Identify which cell holds the provided text, then report its (x, y) central coordinate. 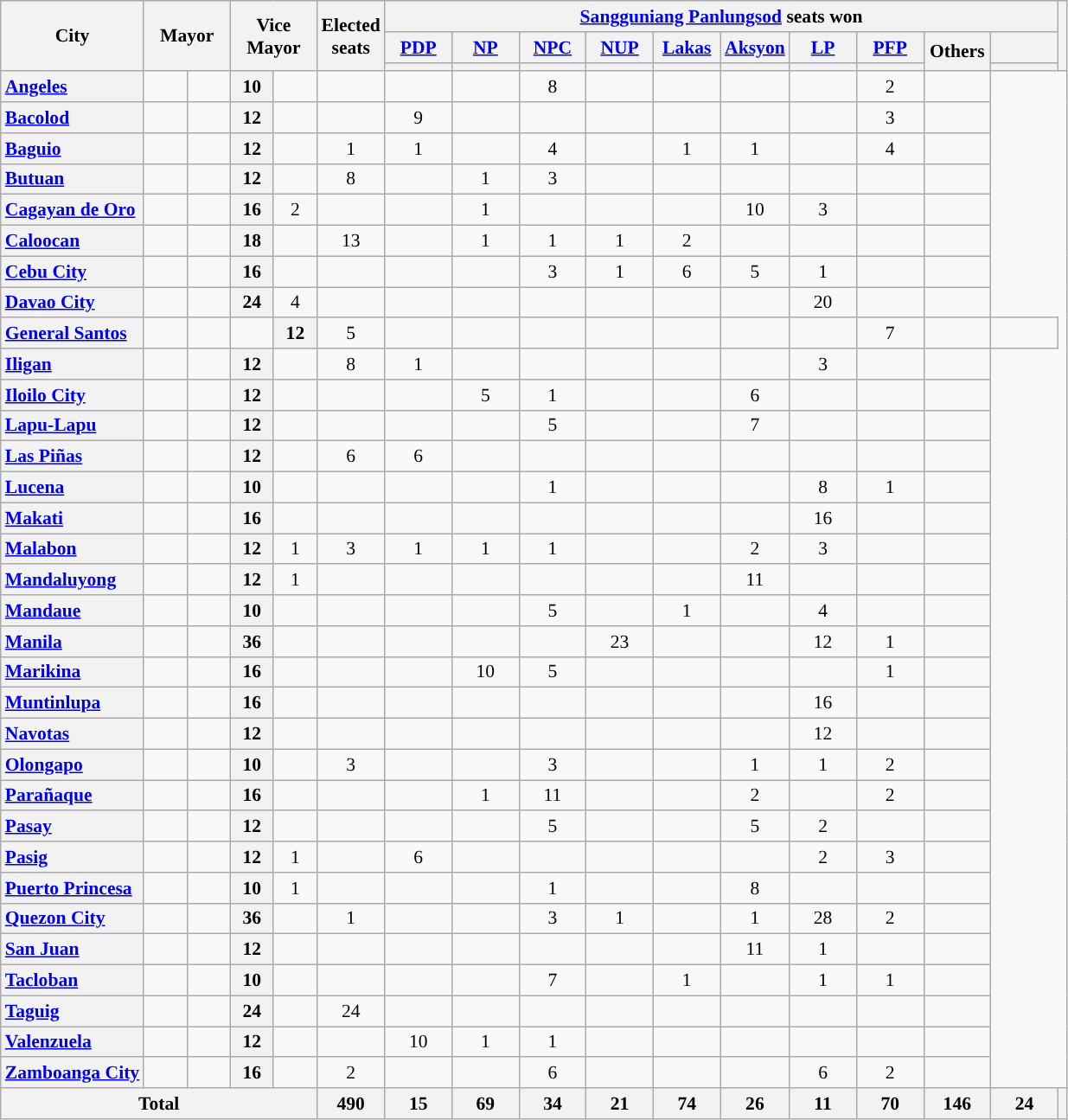
NP (486, 48)
PDP (419, 48)
21 (620, 1104)
18 (252, 241)
Malabon (73, 549)
Pasig (73, 857)
Mayor (187, 36)
Vice Mayor (273, 36)
Davao City (73, 303)
Total (159, 1104)
15 (419, 1104)
Baguio (73, 149)
74 (687, 1104)
Pasay (73, 827)
Lakas (687, 48)
Olongapo (73, 765)
Sangguniang Panlungsod seats won (721, 16)
General Santos (73, 334)
Marikina (73, 672)
26 (755, 1104)
490 (350, 1104)
Butuan (73, 179)
City (73, 36)
28 (823, 918)
13 (350, 241)
Others (957, 52)
Manila (73, 642)
Taguig (73, 1011)
9 (419, 118)
NUP (620, 48)
LP (823, 48)
Mandaue (73, 611)
Cebu City (73, 272)
Zamboanga City (73, 1073)
Iloilo City (73, 395)
34 (553, 1104)
Angeles (73, 87)
Electedseats (350, 36)
Makati (73, 518)
70 (890, 1104)
Aksyon (755, 48)
Mandaluyong (73, 580)
Puerto Princesa (73, 888)
Las Piñas (73, 457)
23 (620, 642)
Caloocan (73, 241)
20 (823, 303)
PFP (890, 48)
Cagayan de Oro (73, 210)
Tacloban (73, 981)
146 (957, 1104)
NPC (553, 48)
Bacolod (73, 118)
Muntinlupa (73, 703)
Lapu-Lapu (73, 426)
Quezon City (73, 918)
Parañaque (73, 796)
69 (486, 1104)
Navotas (73, 734)
Lucena (73, 488)
San Juan (73, 950)
Iligan (73, 364)
Valenzuela (73, 1042)
